Return the [X, Y] coordinate for the center point of the cell that contains the specified text.  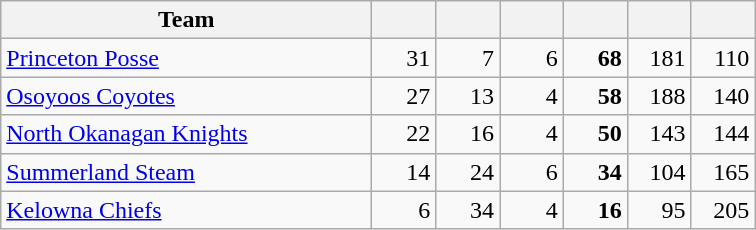
181 [659, 58]
165 [723, 172]
22 [404, 134]
14 [404, 172]
110 [723, 58]
Team [186, 20]
143 [659, 134]
North Okanagan Knights [186, 134]
13 [468, 96]
Kelowna Chiefs [186, 210]
58 [595, 96]
50 [595, 134]
68 [595, 58]
7 [468, 58]
Osoyoos Coyotes [186, 96]
Summerland Steam [186, 172]
188 [659, 96]
31 [404, 58]
27 [404, 96]
95 [659, 210]
205 [723, 210]
144 [723, 134]
Princeton Posse [186, 58]
140 [723, 96]
104 [659, 172]
24 [468, 172]
